Output the [x, y] coordinate of the center of the cell containing the given text.  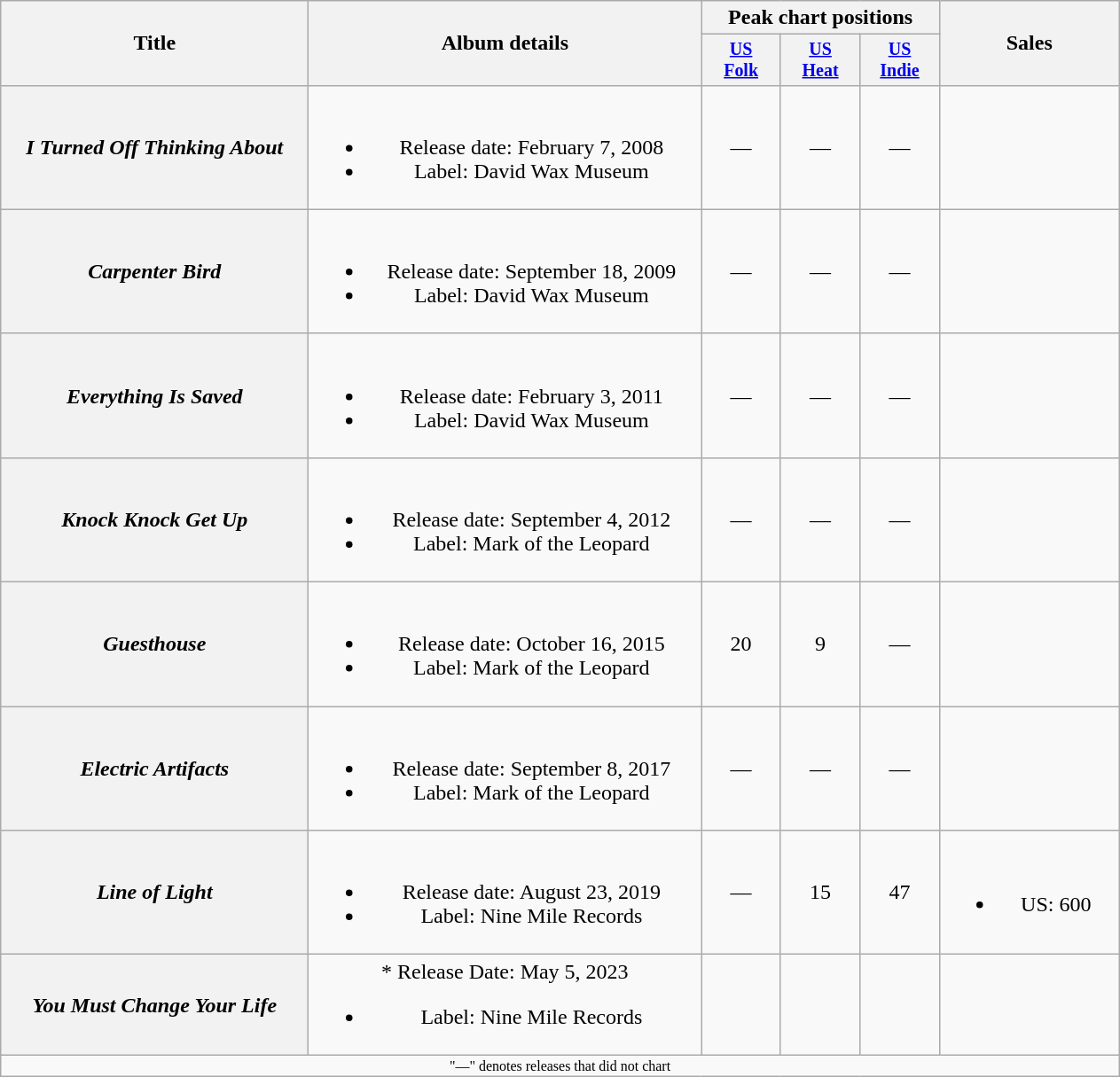
Everything Is Saved [154, 395]
You Must Change Your Life [154, 1005]
I Turned Off Thinking About [154, 147]
Release date: February 7, 2008Label: David Wax Museum [505, 147]
USHeat [819, 60]
Release date: September 18, 2009Label: David Wax Museum [505, 271]
"—" denotes releases that did not chart [560, 1065]
47 [899, 893]
Knock Knock Get Up [154, 519]
US: 600 [1029, 893]
* Release Date: May 5, 2023Label: Nine Mile Records [505, 1005]
Guesthouse [154, 644]
Electric Artifacts [154, 769]
Release date: October 16, 2015Label: Mark of the Leopard [505, 644]
Album details [505, 43]
Release date: September 8, 2017Label: Mark of the Leopard [505, 769]
20 [741, 644]
Peak chart positions [820, 18]
Sales [1029, 43]
9 [819, 644]
Release date: August 23, 2019Label: Nine Mile Records [505, 893]
15 [819, 893]
Release date: September 4, 2012Label: Mark of the Leopard [505, 519]
Carpenter Bird [154, 271]
USIndie [899, 60]
US Folk [741, 60]
Line of Light [154, 893]
Title [154, 43]
Release date: February 3, 2011Label: David Wax Museum [505, 395]
